Find where the given text appears and provide that cell's center as (X, Y) coordinate. 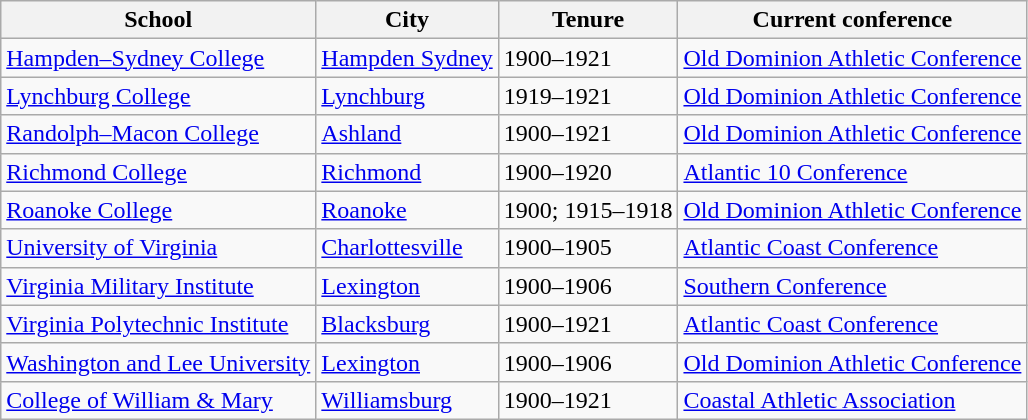
1900–1920 (588, 172)
Richmond (407, 172)
Atlantic 10 Conference (852, 172)
Southern Conference (852, 286)
Current conference (852, 20)
Coastal Athletic Association (852, 400)
1900; 1915–1918 (588, 210)
Lynchburg College (158, 96)
Richmond College (158, 172)
Roanoke College (158, 210)
Charlottesville (407, 248)
Randolph–Macon College (158, 134)
1900–1905 (588, 248)
Roanoke (407, 210)
University of Virginia (158, 248)
Washington and Lee University (158, 362)
Tenure (588, 20)
Lynchburg (407, 96)
City (407, 20)
Ashland (407, 134)
Hampden–Sydney College (158, 58)
Williamsburg (407, 400)
School (158, 20)
1919–1921 (588, 96)
Blacksburg (407, 324)
Virginia Military Institute (158, 286)
Hampden Sydney (407, 58)
Virginia Polytechnic Institute (158, 324)
College of William & Mary (158, 400)
